Locate the cell with the specified text and output its (X, Y) center coordinate. 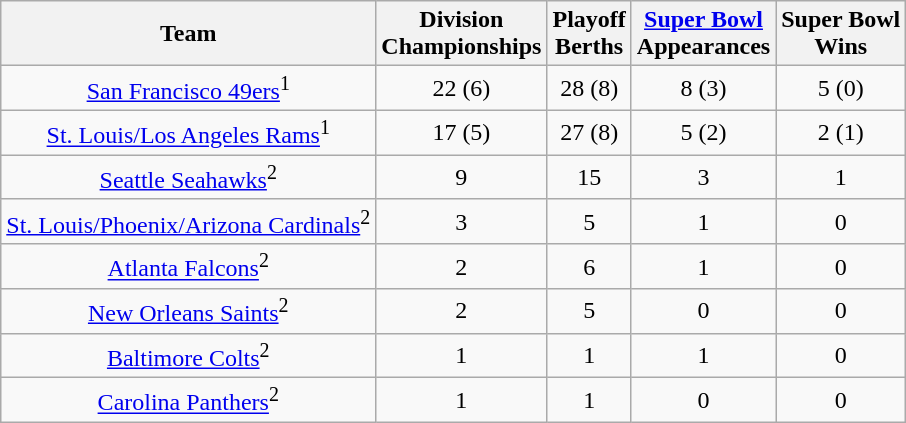
5 (0) (841, 88)
Seattle Seahawks2 (188, 178)
St. Louis/Los Angeles Rams1 (188, 132)
Team (188, 34)
Division Championships (462, 34)
2 (1) (841, 132)
Carolina Panthers2 (188, 400)
27 (8) (589, 132)
6 (589, 266)
New Orleans Saints2 (188, 312)
St. Louis/Phoenix/Arizona Cardinals2 (188, 222)
Atlanta Falcons2 (188, 266)
Super Bowl Wins (841, 34)
28 (8) (589, 88)
15 (589, 178)
San Francisco 49ers1 (188, 88)
Super BowlAppearances (703, 34)
Baltimore Colts2 (188, 356)
9 (462, 178)
17 (5) (462, 132)
22 (6) (462, 88)
Playoff Berths (589, 34)
5 (2) (703, 132)
8 (3) (703, 88)
